Output the [x, y] coordinate of the center of the cell containing the given text.  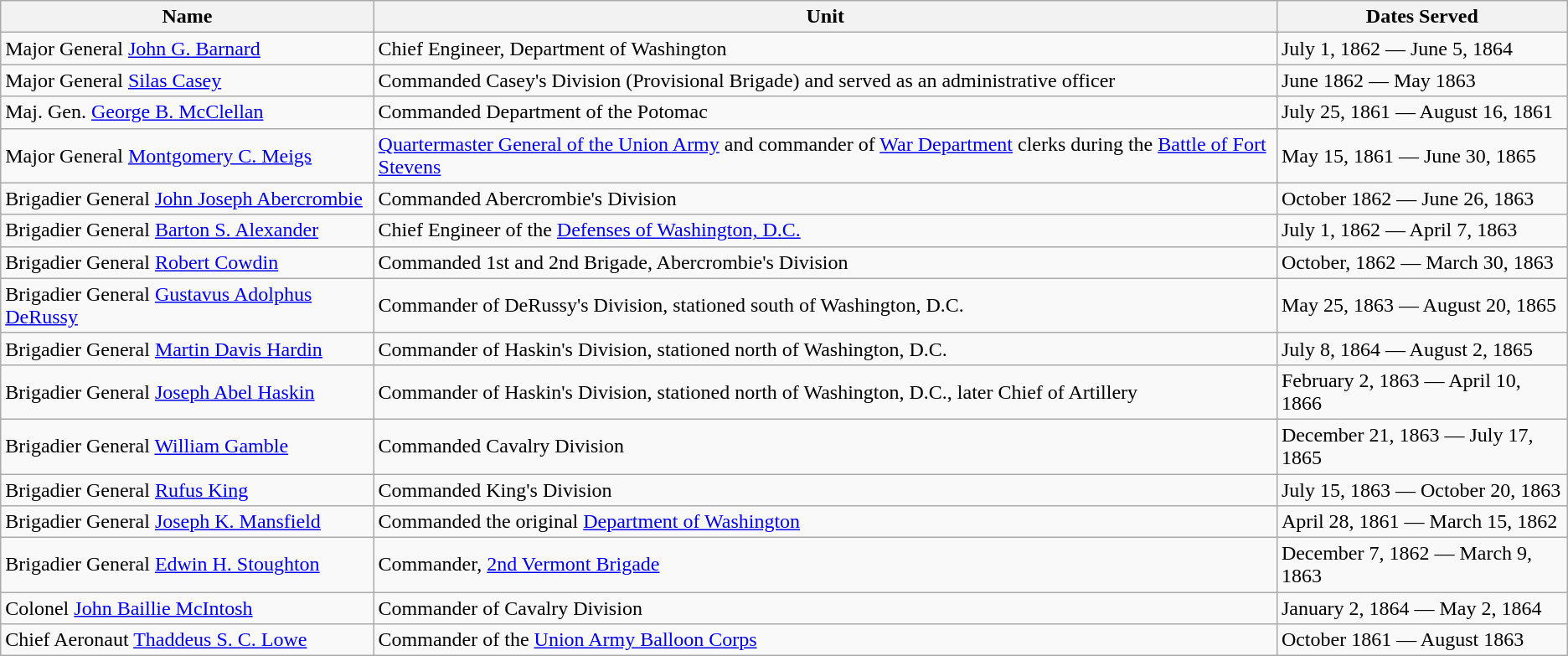
June 1862 — May 1863 [1422, 80]
February 2, 1863 — April 10, 1866 [1422, 392]
Brigadier General John Joseph Abercrombie [188, 199]
Brigadier General Joseph Abel Haskin [188, 392]
Commanded Casey's Division (Provisional Brigade) and served as an administrative officer [825, 80]
Major General Silas Casey [188, 80]
Major General John G. Barnard [188, 49]
May 25, 1863 — August 20, 1865 [1422, 305]
Chief Engineer of the Defenses of Washington, D.C. [825, 230]
Brigadier General Barton S. Alexander [188, 230]
Commanded the original Department of Washington [825, 522]
Brigadier General Edwin H. Stoughton [188, 565]
Commanded Abercrombie's Division [825, 199]
Quartermaster General of the Union Army and commander of War Department clerks during the Battle of Fort Stevens [825, 156]
October, 1862 — March 30, 1863 [1422, 262]
October 1862 — June 26, 1863 [1422, 199]
Maj. Gen. George B. McClellan [188, 112]
Brigadier General Robert Cowdin [188, 262]
Commanded King's Division [825, 490]
Commander of Haskin's Division, stationed north of Washington, D.C. [825, 349]
May 15, 1861 — June 30, 1865 [1422, 156]
July 1, 1862 — April 7, 1863 [1422, 230]
July 15, 1863 — October 20, 1863 [1422, 490]
Commanded 1st and 2nd Brigade, Abercrombie's Division [825, 262]
April 28, 1861 — March 15, 1862 [1422, 522]
Commanded Cavalry Division [825, 446]
Major General Montgomery C. Meigs [188, 156]
Colonel John Baillie McIntosh [188, 608]
July 25, 1861 — August 16, 1861 [1422, 112]
Name [188, 17]
December 21, 1863 — July 17, 1865 [1422, 446]
January 2, 1864 — May 2, 1864 [1422, 608]
Brigadier General William Gamble [188, 446]
Chief Aeronaut Thaddeus S. C. Lowe [188, 640]
Commander of Cavalry Division [825, 608]
Brigadier General Joseph K. Mansfield [188, 522]
Brigadier General Martin Davis Hardin [188, 349]
December 7, 1862 — March 9, 1863 [1422, 565]
Commander of DeRussy's Division, stationed south of Washington, D.C. [825, 305]
Brigadier General Gustavus Adolphus DeRussy [188, 305]
Unit [825, 17]
July 1, 1862 — June 5, 1864 [1422, 49]
Commander of the Union Army Balloon Corps [825, 640]
Commanded Department of the Potomac [825, 112]
Commander, 2nd Vermont Brigade [825, 565]
Dates Served [1422, 17]
October 1861 — August 1863 [1422, 640]
July 8, 1864 — August 2, 1865 [1422, 349]
Chief Engineer, Department of Washington [825, 49]
Brigadier General Rufus King [188, 490]
Commander of Haskin's Division, stationed north of Washington, D.C., later Chief of Artillery [825, 392]
